Find where the given text appears and provide that cell's center as (x, y) coordinate. 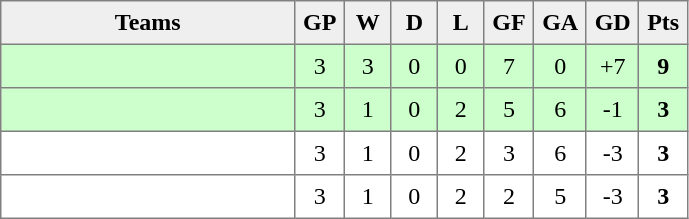
D (414, 23)
L (461, 23)
GF (509, 23)
9 (663, 66)
W (368, 23)
Teams (148, 23)
GA (560, 23)
-1 (612, 110)
GD (612, 23)
+7 (612, 66)
GP (320, 23)
Pts (663, 23)
7 (509, 66)
